Detect which cell encompasses the target text, then output its [X, Y] center coordinate. 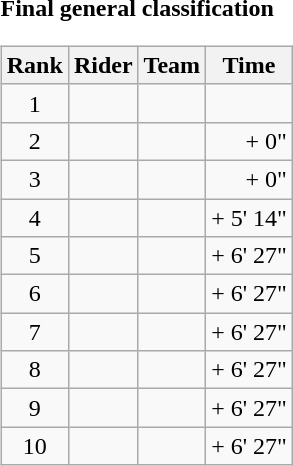
1 [34, 103]
2 [34, 141]
+ 5' 14" [250, 217]
4 [34, 217]
8 [34, 370]
Team [172, 65]
10 [34, 446]
Rider [103, 65]
5 [34, 256]
9 [34, 408]
6 [34, 294]
7 [34, 332]
Rank [34, 65]
3 [34, 179]
Time [250, 65]
